Return the [X, Y] coordinate for the center point of the cell that contains the specified text.  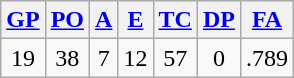
12 [136, 58]
57 [175, 58]
FA [266, 20]
0 [218, 58]
7 [104, 58]
PO [67, 20]
19 [23, 58]
E [136, 20]
A [104, 20]
GP [23, 20]
.789 [266, 58]
DP [218, 20]
TC [175, 20]
38 [67, 58]
